Scan for the cell matching the given text and deliver its (X, Y) coordinate at center. 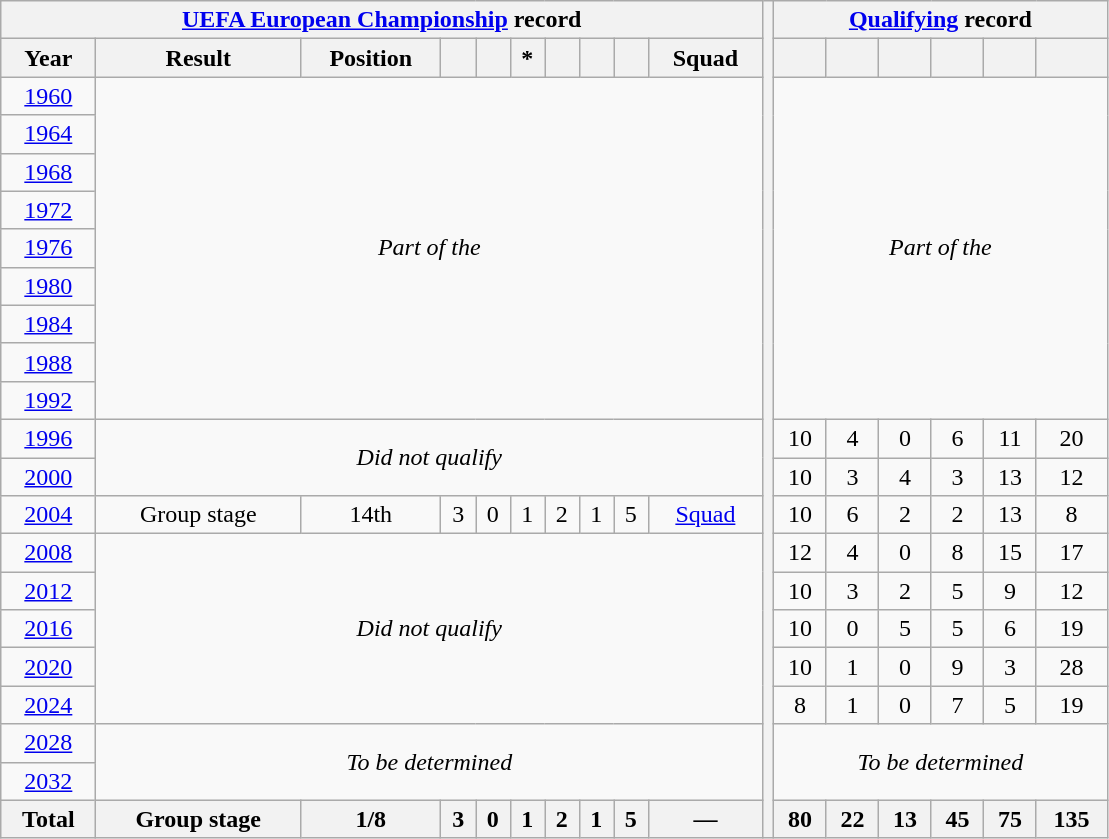
28 (1072, 667)
7 (957, 705)
UEFA European Championship record (382, 20)
135 (1072, 819)
1960 (48, 96)
* (528, 58)
2004 (48, 515)
17 (1072, 553)
1980 (48, 286)
20 (1072, 438)
14th (371, 515)
Qualifying record (940, 20)
1996 (48, 438)
75 (1010, 819)
2028 (48, 743)
Position (371, 58)
2008 (48, 553)
1984 (48, 324)
45 (957, 819)
— (706, 819)
1988 (48, 362)
22 (852, 819)
1/8 (371, 819)
2016 (48, 629)
80 (800, 819)
2020 (48, 667)
15 (1010, 553)
11 (1010, 438)
1992 (48, 400)
1976 (48, 248)
2032 (48, 781)
Total (48, 819)
1964 (48, 134)
Result (198, 58)
2000 (48, 477)
2024 (48, 705)
Year (48, 58)
1972 (48, 210)
1968 (48, 172)
2012 (48, 591)
